From the cell containing the given text, extract its center point as [x, y] coordinate. 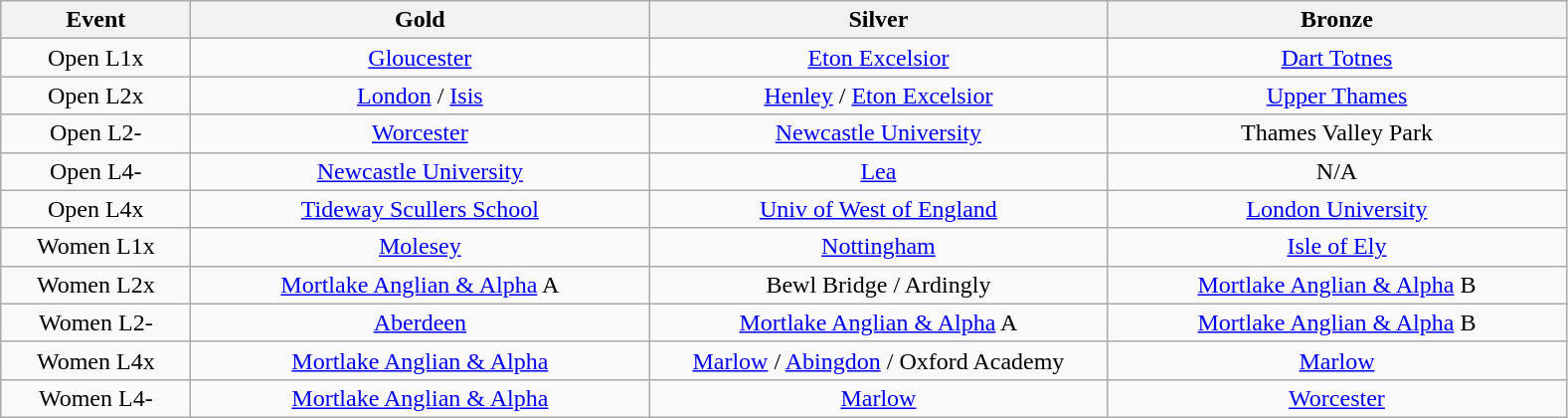
Women L4x [95, 360]
Gold [420, 20]
Bewl Bridge / Ardingly [879, 285]
Gloucester [420, 58]
Women L2x [95, 285]
Thames Valley Park [1336, 133]
Dart Totnes [1336, 58]
Open L4- [95, 171]
Women L4- [95, 398]
Tideway Scullers School [420, 209]
N/A [1336, 171]
Open L2x [95, 96]
Marlow / Abingdon / Oxford Academy [879, 360]
Nottingham [879, 247]
Henley / Eton Excelsior [879, 96]
Molesey [420, 247]
Open L4x [95, 209]
Event [95, 20]
Aberdeen [420, 322]
Eton Excelsior [879, 58]
Women L1x [95, 247]
London University [1336, 209]
Open L2- [95, 133]
Open L1x [95, 58]
Women L2- [95, 322]
Silver [879, 20]
Lea [879, 171]
Univ of West of England [879, 209]
Bronze [1336, 20]
Isle of Ely [1336, 247]
Upper Thames [1336, 96]
London / Isis [420, 96]
